Provide the (X, Y) coordinate of the cell's center where the given text is located.  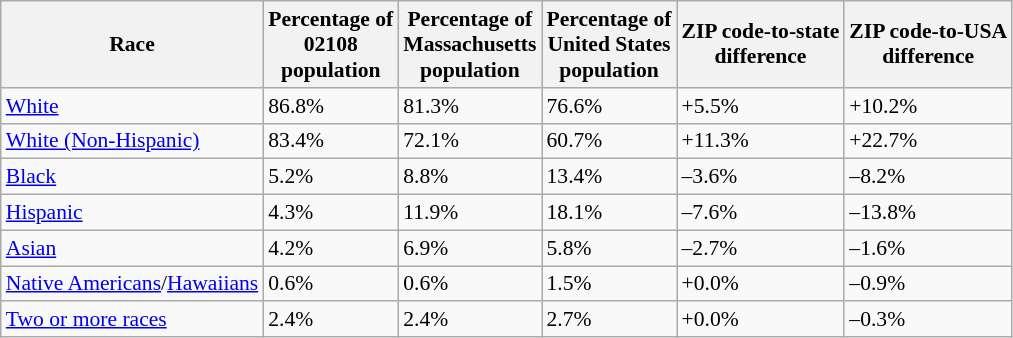
86.8% (330, 106)
Hispanic (132, 213)
–2.7% (760, 248)
–3.6% (760, 177)
Black (132, 177)
8.8% (470, 177)
4.3% (330, 213)
–7.6% (760, 213)
5.2% (330, 177)
Percentage ofMassachusettspopulation (470, 44)
72.1% (470, 141)
Native Americans/Hawaiians (132, 284)
1.5% (610, 284)
–13.8% (928, 213)
Asian (132, 248)
ZIP code-to-USAdifference (928, 44)
81.3% (470, 106)
5.8% (610, 248)
4.2% (330, 248)
+10.2% (928, 106)
+5.5% (760, 106)
Two or more races (132, 320)
11.9% (470, 213)
+22.7% (928, 141)
White (Non-Hispanic) (132, 141)
60.7% (610, 141)
–0.3% (928, 320)
Percentage of 02108population (330, 44)
6.9% (470, 248)
76.6% (610, 106)
2.7% (610, 320)
–1.6% (928, 248)
White (132, 106)
Percentage ofUnited Statespopulation (610, 44)
–0.9% (928, 284)
–8.2% (928, 177)
13.4% (610, 177)
+11.3% (760, 141)
ZIP code-to-statedifference (760, 44)
18.1% (610, 213)
83.4% (330, 141)
Race (132, 44)
